Output the [X, Y] coordinate of the center of the cell containing the given text.  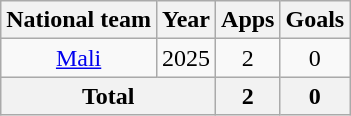
Total [108, 96]
National team [79, 20]
Year [186, 20]
2025 [186, 58]
Apps [248, 20]
Goals [315, 20]
Mali [79, 58]
